Detect which cell encompasses the target text, then output its (X, Y) center coordinate. 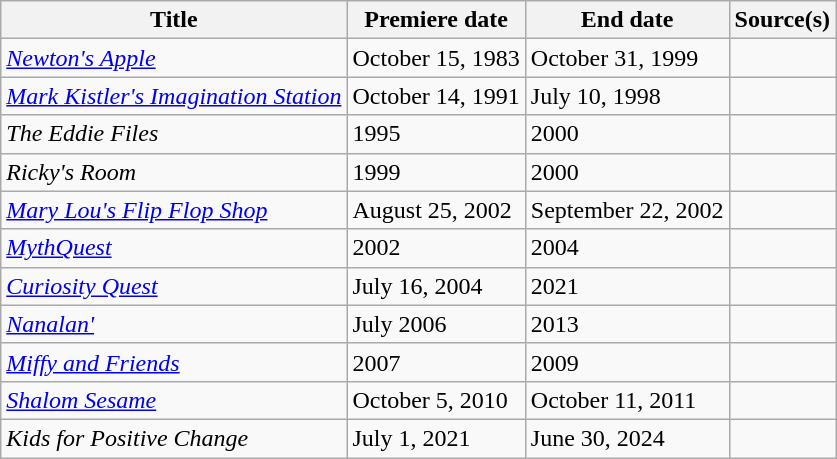
Kids for Positive Change (174, 438)
September 22, 2002 (627, 210)
Source(s) (782, 20)
End date (627, 20)
August 25, 2002 (436, 210)
Title (174, 20)
1995 (436, 134)
Mark Kistler's Imagination Station (174, 96)
Curiosity Quest (174, 286)
Newton's Apple (174, 58)
October 31, 1999 (627, 58)
The Eddie Files (174, 134)
Miffy and Friends (174, 362)
Nanalan' (174, 324)
Mary Lou's Flip Flop Shop (174, 210)
1999 (436, 172)
2002 (436, 248)
June 30, 2024 (627, 438)
July 10, 1998 (627, 96)
2021 (627, 286)
Ricky's Room (174, 172)
October 11, 2011 (627, 400)
2004 (627, 248)
July 16, 2004 (436, 286)
2007 (436, 362)
October 5, 2010 (436, 400)
2009 (627, 362)
2013 (627, 324)
October 14, 1991 (436, 96)
MythQuest (174, 248)
Shalom Sesame (174, 400)
October 15, 1983 (436, 58)
Premiere date (436, 20)
July 1, 2021 (436, 438)
July 2006 (436, 324)
